Return [x, y] of the center of cell containing provided text 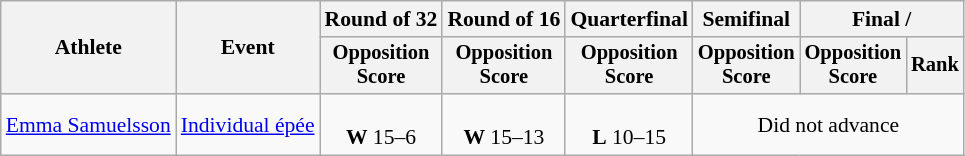
Final / [882, 19]
Quarterfinal [629, 19]
W 15–6 [382, 124]
Semifinal [746, 19]
Individual épée [248, 124]
Did not advance [828, 124]
Round of 16 [504, 19]
Emma Samuelsson [88, 124]
Athlete [88, 48]
Event [248, 48]
Rank [935, 66]
L 10–15 [629, 124]
W 15–13 [504, 124]
Round of 32 [382, 19]
